Return the (x, y) coordinate for the center point of the cell that contains the specified text.  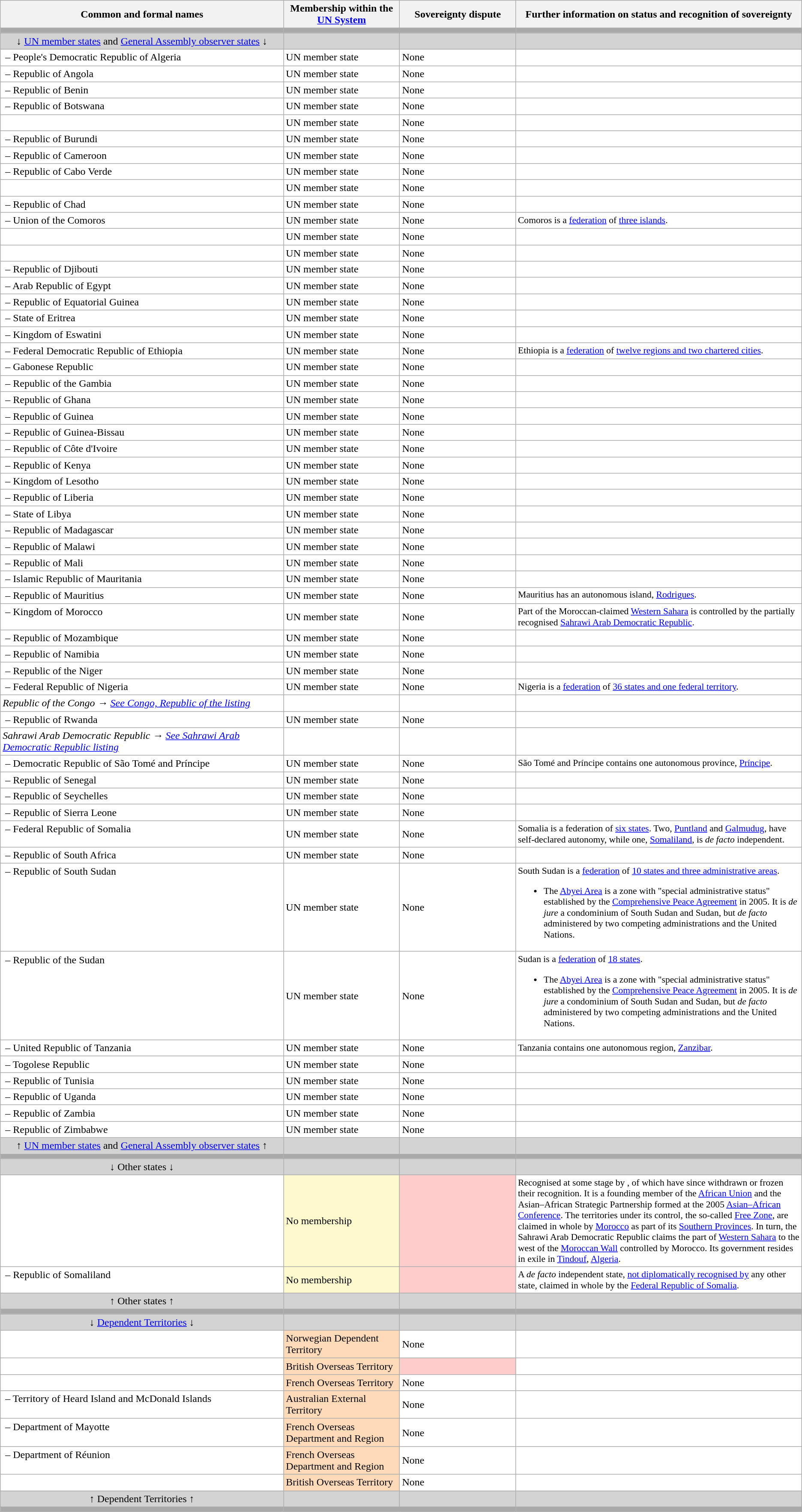
– Republic of Senegal (142, 780)
– Republic of Namibia (142, 654)
– Republic of the Sudan (142, 995)
Tanzania contains one autonomous region, Zanzibar. (659, 1048)
– Territory of Heard Island and McDonald Islands (142, 1405)
↑ UN member states and General Assembly observer states ↑ (142, 1146)
– Republic of Ghana (142, 400)
A de facto independent state, not diplomatically recognised by any other state, claimed in whole by the Federal Republic of Somalia. (659, 1280)
– Republic of Somaliland (142, 1280)
– People's Democratic Republic of Algeria (142, 57)
– Republic of Kenya (142, 465)
↑ Other states ↑ (142, 1301)
– Republic of Cameroon (142, 155)
↑ Dependent Territories ↑ (142, 1499)
Comoros is a federation of three islands. (659, 221)
– Republic of Sierra Leone (142, 813)
Somalia is a federation of six states. Two, Puntland and Galmudug, have self-declared autonomy, while one, Somaliland, is de facto independent. (659, 834)
Sahrawi Arab Democratic Republic → See Sahrawi Arab Democratic Republic listing (142, 742)
– Democratic Republic of São Tomé and Príncipe (142, 764)
São Tomé and Príncipe contains one autonomous province, Príncipe. (659, 764)
– Department of Mayotte (142, 1432)
– Union of the Comoros (142, 221)
Membership within the UN System (342, 15)
– Republic of Madagascar (142, 530)
– Republic of Rwanda (142, 719)
↓ Other states ↓ (142, 1167)
– Republic of Côte d'Ivoire (142, 448)
– Republic of Zimbabwe (142, 1130)
– Republic of Equatorial Guinea (142, 302)
– Kingdom of Lesotho (142, 481)
– Federal Republic of Nigeria (142, 687)
– Republic of Liberia (142, 498)
– Republic of Benin (142, 90)
Mauritius has an autonomous island, Rodrigues. (659, 595)
– Republic of Malawi (142, 547)
Norwegian Dependent Territory (342, 1344)
– United Republic of Tanzania (142, 1048)
– Togolese Republic (142, 1064)
Australian External Territory (342, 1405)
– Department of Réunion (142, 1461)
Sovereignty dispute (458, 15)
– Republic of Guinea-Bissau (142, 432)
– Republic of Seychelles (142, 796)
Nigeria is a federation of 36 states and one federal territory. (659, 687)
– Republic of the Niger (142, 670)
Republic of the Congo → See Congo, Republic of the listing (142, 703)
– Republic of Djibouti (142, 269)
– Kingdom of Morocco (142, 617)
– Republic of South Africa (142, 855)
– Arab Republic of Egypt (142, 286)
French Overseas Territory (342, 1383)
– Republic of Mozambique (142, 638)
– Republic of Cabo Verde (142, 171)
– Federal Democratic Republic of Ethiopia (142, 351)
– Federal Republic of Somalia (142, 834)
– Republic of Botswana (142, 106)
– Kingdom of Eswatini (142, 335)
– Republic of Angola (142, 74)
– State of Libya (142, 514)
– Republic of Mauritius (142, 595)
– Republic of Chad (142, 204)
– Republic of Uganda (142, 1097)
– Republic of Guinea (142, 416)
– Islamic Republic of Mauritania (142, 579)
– Republic of Burundi (142, 139)
Ethiopia is a federation of twelve regions and two chartered cities. (659, 351)
– Gabonese Republic (142, 367)
– State of Eritrea (142, 318)
↓ UN member states and General Assembly observer states ↓ (142, 41)
– Republic of South Sudan (142, 907)
– Republic of the Gambia (142, 383)
– Republic of Tunisia (142, 1081)
Further information on status and recognition of sovereignty (659, 15)
↓ Dependent Territories ↓ (142, 1322)
– Republic of Zambia (142, 1113)
Common and formal names (142, 15)
– Republic of Mali (142, 563)
Part of the Moroccan-claimed Western Sahara is controlled by the partially recognised Sahrawi Arab Democratic Republic. (659, 617)
